Pinpoint the cell where the given text exists, returning its (x, y) midpoint coordinate. 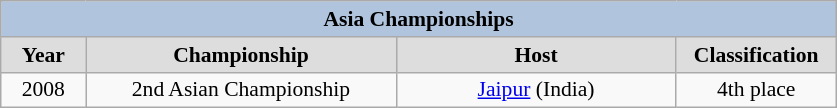
Host (536, 55)
4th place (756, 90)
Classification (756, 55)
2nd Asian Championship (241, 90)
Jaipur (India) (536, 90)
Year (44, 55)
Asia Championships (419, 19)
Championship (241, 55)
2008 (44, 90)
